Extract the [X, Y] coordinate from the center of the cell holding the provided text.  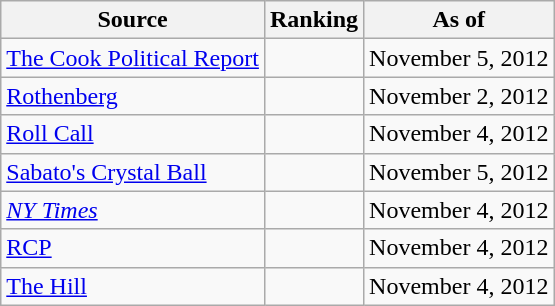
November 2, 2012 [459, 96]
The Hill [133, 286]
As of [459, 20]
NY Times [133, 210]
Roll Call [133, 134]
Ranking [314, 20]
The Cook Political Report [133, 58]
RCP [133, 248]
Source [133, 20]
Rothenberg [133, 96]
Sabato's Crystal Ball [133, 172]
